Identify which cell holds the provided text, then report its [X, Y] central coordinate. 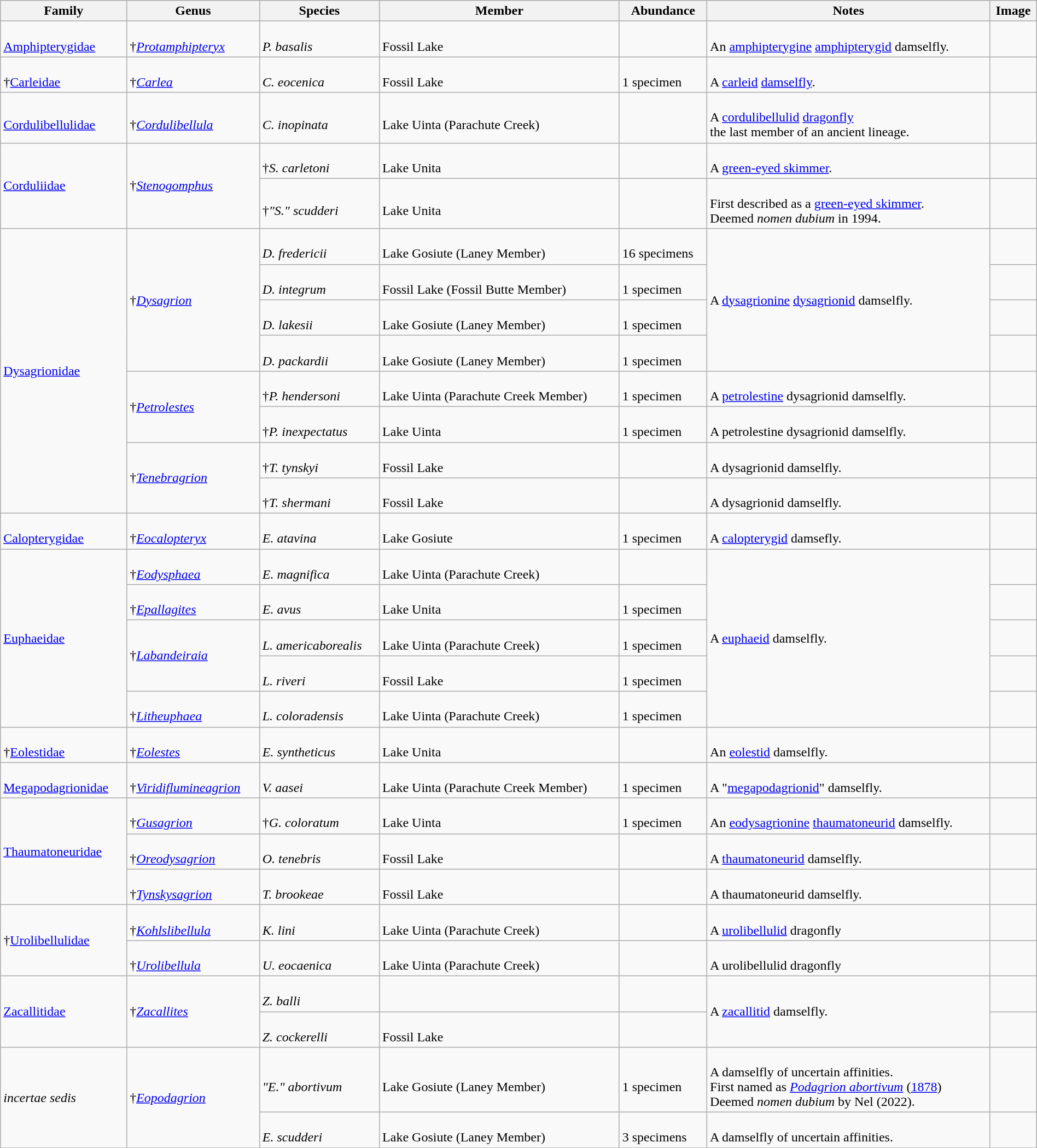
†Eodysphaea [194, 567]
Z. balli [319, 993]
†Eolestes [194, 745]
†Eolestidae [63, 745]
†Protamphipteryx [194, 39]
A damselfly of uncertain affinities.First named as Podagrion abortivum (1878)Deemed nomen dubium by Nel (2022). [849, 1080]
A calopterygid damsefly. [849, 532]
L. coloradensis [319, 709]
Corduliidae [63, 186]
D. packardii [319, 353]
†T. shermani [319, 496]
3 specimens [663, 1130]
Megapodagrionidae [63, 780]
†P. hendersoni [319, 388]
Image [1013, 11]
†Labandeiraia [194, 656]
†Tenebragrion [194, 477]
E. syntheticus [319, 745]
E. scudderi [319, 1130]
Abundance [663, 11]
†Urolibellula [194, 958]
†Oreodysagrion [194, 851]
†Gusagrion [194, 816]
P. basalis [319, 39]
Thaumatoneuridae [63, 851]
Amphipterygidae [63, 39]
†Eopodagrion [194, 1098]
†G. coloratum [319, 816]
†Carlea [194, 74]
An amphipterygine amphipterygid damselfly. [849, 39]
Lake Gosiute [500, 532]
†Dysagrion [194, 300]
Zacallitidae [63, 1011]
†Litheuphaea [194, 709]
A "megapodagrionid" damselfly. [849, 780]
Genus [194, 11]
C. eocenica [319, 74]
†Tynskysagrion [194, 887]
†Eocalopteryx [194, 532]
Cordulibellulidae [63, 118]
†Cordulibellula [194, 118]
†"S." scudderi [319, 203]
D. integrum [319, 282]
E. magnifica [319, 567]
16 specimens [663, 246]
A carleid damselfly. [849, 74]
†S. carletoni [319, 161]
Notes [849, 11]
C. inopinata [319, 118]
Calopterygidae [63, 532]
V. aasei [319, 780]
A dysagrionine dysagrionid damselfly. [849, 300]
Member [500, 11]
An eodysagrionine thaumatoneurid damselfly. [849, 816]
†P. inexpectatus [319, 424]
†Petrolestes [194, 406]
Family [63, 11]
L. americaborealis [319, 638]
Dysagrionidae [63, 371]
A zacallitid damselfly. [849, 1011]
A damselfly of uncertain affinities. [849, 1130]
incertae sedis [63, 1098]
An eolestid damselfly. [849, 745]
First described as a green-eyed skimmer. Deemed nomen dubium in 1994. [849, 203]
†Zacallites [194, 1011]
Species [319, 11]
"E." abortivum [319, 1080]
T. brookeae [319, 887]
†Stenogomphus [194, 186]
Z. cockerelli [319, 1029]
†Carleidae [63, 74]
Fossil Lake (Fossil Butte Member) [500, 282]
D. lakesii [319, 317]
U. eocaenica [319, 958]
A euphaeid damselfly. [849, 638]
E. atavina [319, 532]
Euphaeidae [63, 638]
O. tenebris [319, 851]
A cordulibellulid dragonfly the last member of an ancient lineage. [849, 118]
†Epallagites [194, 603]
†Urolibellulidae [63, 940]
†Kohlslibellula [194, 922]
L. riveri [319, 674]
K. lini [319, 922]
D. fredericii [319, 246]
E. avus [319, 603]
†T. tynskyi [319, 459]
†Viridiflumineagrion [194, 780]
A green-eyed skimmer. [849, 161]
